Locate the cell with the specified text and output its (x, y) center coordinate. 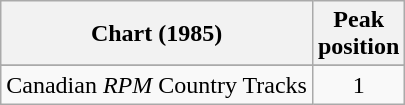
1 (358, 85)
Chart (1985) (157, 34)
Peakposition (358, 34)
Canadian RPM Country Tracks (157, 85)
